Search for the cell housing the specified text and yield its [x, y] center coordinate. 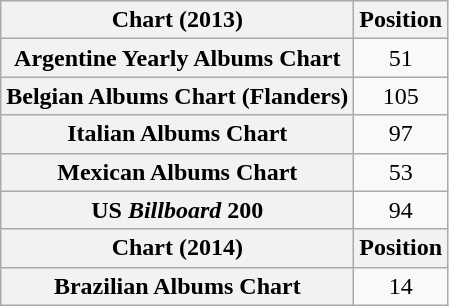
Belgian Albums Chart (Flanders) [178, 96]
US Billboard 200 [178, 210]
Chart (2013) [178, 20]
Argentine Yearly Albums Chart [178, 58]
Italian Albums Chart [178, 134]
105 [401, 96]
97 [401, 134]
94 [401, 210]
14 [401, 286]
Brazilian Albums Chart [178, 286]
Mexican Albums Chart [178, 172]
51 [401, 58]
53 [401, 172]
Chart (2014) [178, 248]
